Find where the given text appears and provide that cell's center as [X, Y] coordinate. 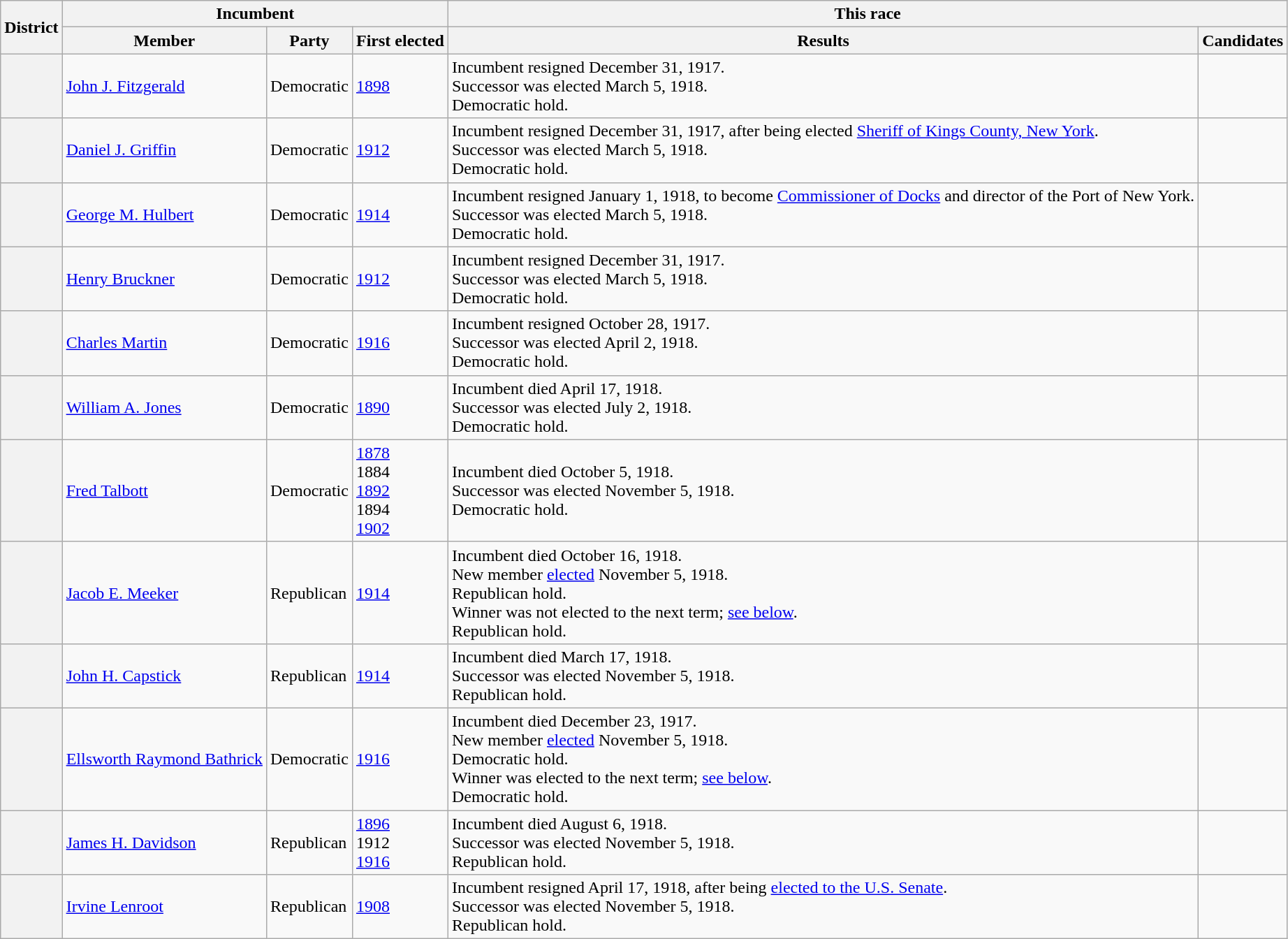
James H. Davidson [164, 843]
Irvine Lenroot [164, 907]
Incumbent resigned December 31, 1917, after being elected Sheriff of Kings County, New York.Successor was elected March 5, 1918.Democratic hold. [823, 150]
Charles Martin [164, 343]
1898 [400, 86]
Incumbent died October 5, 1918.Successor was elected November 5, 1918.Democratic hold. [823, 490]
District [31, 27]
Member [164, 41]
Incumbent died August 6, 1918.Successor was elected November 5, 1918.Republican hold. [823, 843]
First elected [400, 41]
Incumbent died April 17, 1918.Successor was elected July 2, 1918.Democratic hold. [823, 407]
Incumbent died March 17, 1918.Successor was elected November 5, 1918.Republican hold. [823, 676]
Incumbent resigned October 28, 1917.Successor was elected April 2, 1918.Democratic hold. [823, 343]
Incumbent resigned April 17, 1918, after being elected to the U.S. Senate.Successor was elected November 5, 1918.Republican hold. [823, 907]
George M. Hulbert [164, 214]
Henry Bruckner [164, 279]
1908 [400, 907]
18781884 18921894 1902 [400, 490]
Incumbent [255, 14]
18961912 1916 [400, 843]
John H. Capstick [164, 676]
Results [823, 41]
Incumbent died December 23, 1917.New member elected November 5, 1918.Democratic hold.Winner was elected to the next term; see below.Democratic hold. [823, 759]
Daniel J. Griffin [164, 150]
Ellsworth Raymond Bathrick [164, 759]
Jacob E. Meeker [164, 592]
This race [868, 14]
Party [309, 41]
Fred Talbott [164, 490]
John J. Fitzgerald [164, 86]
William A. Jones [164, 407]
1890 [400, 407]
Candidates [1243, 41]
